Determine the [x, y] coordinate at the center of the cell enclosing the given text.  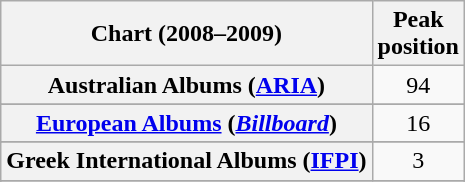
Australian Albums (ARIA) [186, 85]
Greek International Albums (IFPI) [186, 161]
16 [418, 123]
Peakposition [418, 34]
Chart (2008–2009) [186, 34]
94 [418, 85]
European Albums (Billboard) [186, 123]
3 [418, 161]
